Search for the cell housing the specified text and yield its [X, Y] center coordinate. 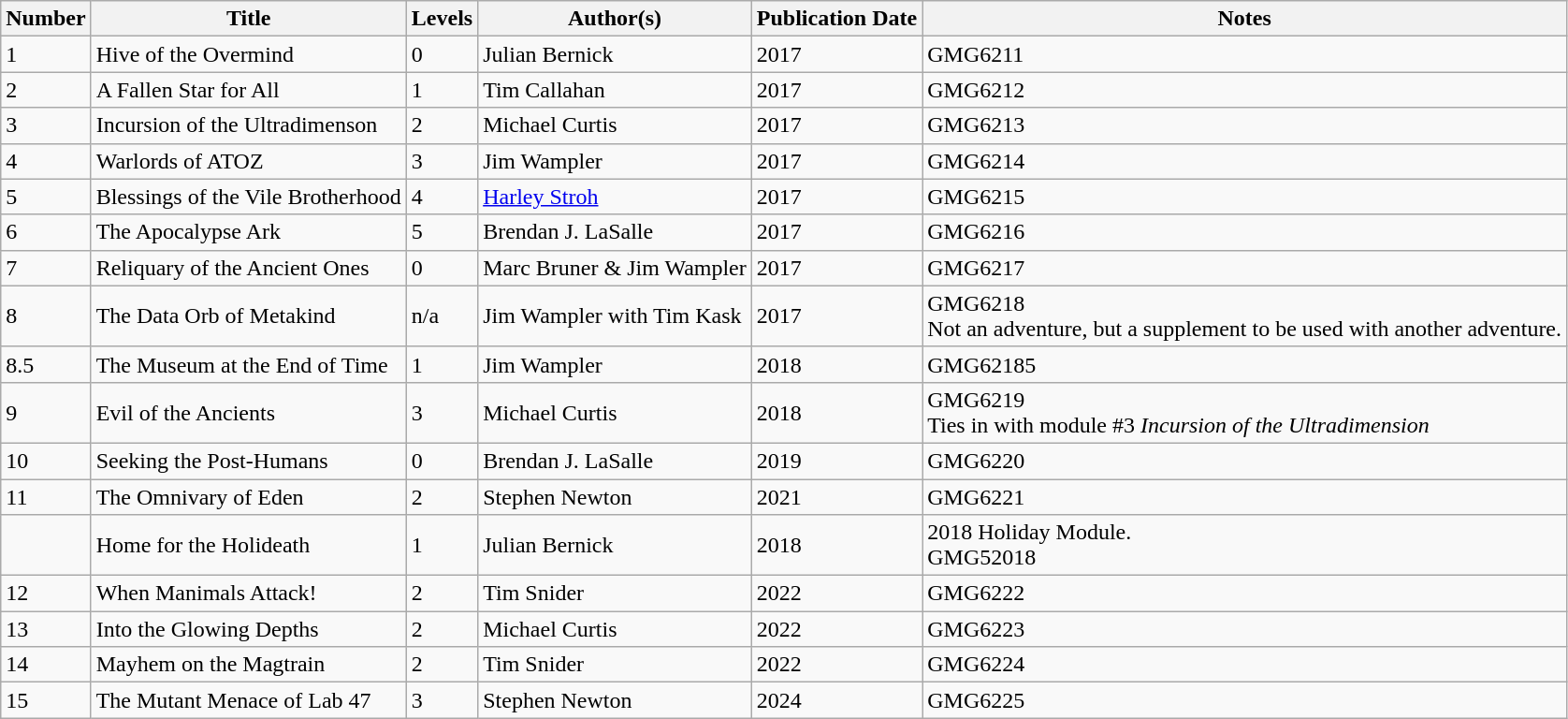
2024 [836, 700]
2021 [836, 497]
8 [46, 316]
GMG6221 [1244, 497]
GMG6216 [1244, 232]
GMG62185 [1244, 364]
Hive of the Overmind [249, 54]
13 [46, 629]
Harley Stroh [616, 197]
14 [46, 665]
8.5 [46, 364]
Title [249, 19]
Number [46, 19]
GMG6224 [1244, 665]
GMG6213 [1244, 125]
10 [46, 461]
The Apocalypse Ark [249, 232]
2018 Holiday Module.GMG52018 [1244, 545]
Reliquary of the Ancient Ones [249, 268]
The Data Orb of Metakind [249, 316]
GMG6222 [1244, 594]
9 [46, 412]
n/a [442, 316]
Publication Date [836, 19]
The Museum at the End of Time [249, 364]
When Manimals Attack! [249, 594]
6 [46, 232]
GMG6215 [1244, 197]
Home for the Holideath [249, 545]
Evil of the Ancients [249, 412]
GMG6212 [1244, 90]
Tim Callahan [616, 90]
Mayhem on the Magtrain [249, 665]
The Mutant Menace of Lab 47 [249, 700]
GMG6220 [1244, 461]
2019 [836, 461]
GMG6223 [1244, 629]
Warlords of ATOZ [249, 161]
Levels [442, 19]
Seeking the Post-Humans [249, 461]
GMG6211 [1244, 54]
GMG6225 [1244, 700]
Author(s) [616, 19]
Notes [1244, 19]
Marc Bruner & Jim Wampler [616, 268]
GMG6217 [1244, 268]
A Fallen Star for All [249, 90]
7 [46, 268]
Blessings of the Vile Brotherhood [249, 197]
The Omnivary of Eden [249, 497]
Jim Wampler with Tim Kask [616, 316]
15 [46, 700]
11 [46, 497]
Incursion of the Ultradimenson [249, 125]
12 [46, 594]
GMG6219Ties in with module #3 Incursion of the Ultradimension [1244, 412]
Into the Glowing Depths [249, 629]
GMG6214 [1244, 161]
GMG6218Not an adventure, but a supplement to be used with another adventure. [1244, 316]
